Identify which cell holds the provided text, then report its [x, y] central coordinate. 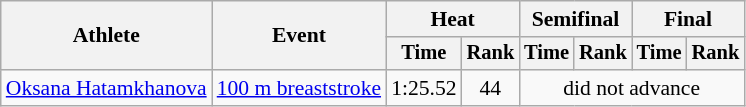
Heat [452, 19]
did not advance [632, 88]
44 [491, 88]
100 m breaststroke [299, 88]
1:25.52 [424, 88]
Event [299, 36]
Final [688, 19]
Semifinal [575, 19]
Oksana Hatamkhanova [106, 88]
Athlete [106, 36]
